Scan for the cell matching the given text and deliver its [x, y] coordinate at center. 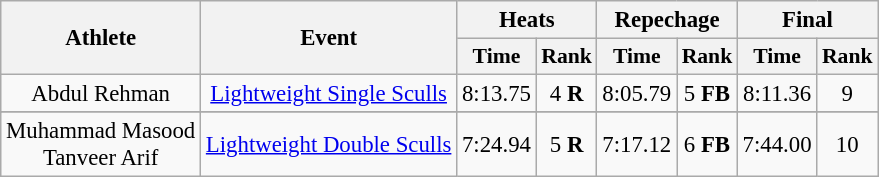
Event [329, 38]
Repechage [667, 20]
7:17.12 [637, 144]
Final [807, 20]
8:05.79 [637, 93]
Lightweight Double Sculls [329, 144]
Heats [527, 20]
7:44.00 [777, 144]
9 [848, 93]
Abdul Rehman [101, 93]
Muhammad MasoodTanveer Arif [101, 144]
Athlete [101, 38]
4 R [566, 93]
8:11.36 [777, 93]
7:24.94 [497, 144]
6 FB [708, 144]
5 R [566, 144]
5 FB [708, 93]
10 [848, 144]
Lightweight Single Sculls [329, 93]
8:13.75 [497, 93]
